Scan for the cell matching the given text and deliver its [X, Y] coordinate at center. 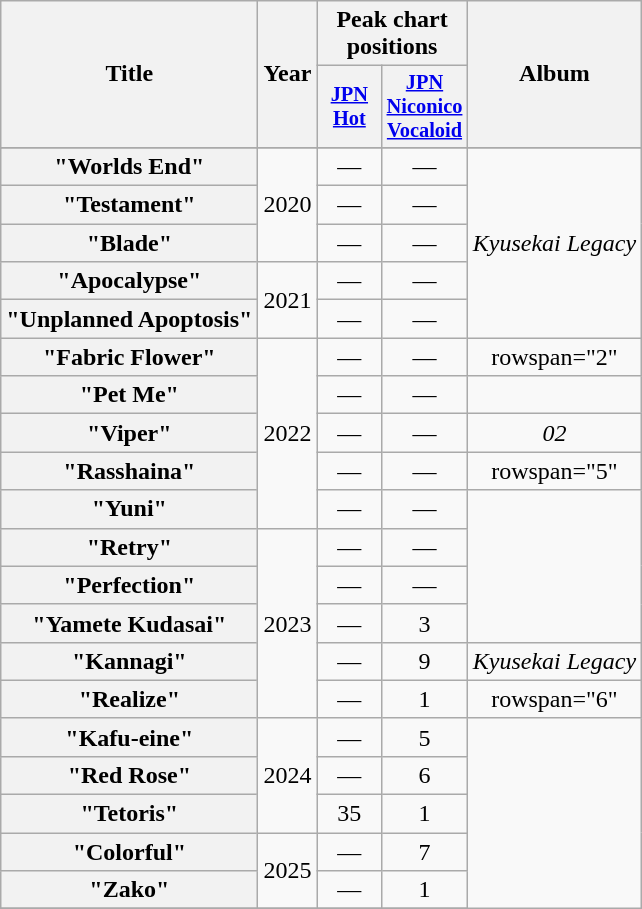
"Colorful" [130, 852]
"Testament" [130, 205]
9 [425, 661]
"Red Rose" [130, 775]
"Perfection" [130, 585]
"Rasshaina" [130, 471]
Year [288, 74]
"Apocalypse" [130, 281]
"Kafu-eine" [130, 737]
JPNHot [350, 107]
"Realize" [130, 699]
"Kannagi" [130, 661]
7 [425, 852]
rowspan="5" [554, 471]
"Tetoris" [130, 814]
"Blade" [130, 243]
35 [350, 814]
Album [554, 74]
"Unplanned Apoptosis" [130, 319]
2023 [288, 623]
rowspan="6" [554, 699]
rowspan="2" [554, 357]
"Worlds End" [130, 166]
Title [130, 74]
02 [554, 433]
"Fabric Flower" [130, 357]
Peak chart positions [392, 34]
2025 [288, 871]
JPNNiconico Vocaloid [425, 107]
"Pet Me" [130, 395]
2024 [288, 775]
3 [425, 623]
2022 [288, 433]
"Yuni" [130, 509]
"Yamete Kudasai" [130, 623]
2021 [288, 300]
"Retry" [130, 547]
"Zako" [130, 890]
2020 [288, 204]
6 [425, 775]
"Viper" [130, 433]
5 [425, 737]
